Determine the (x, y) coordinate at the center of the cell enclosing the given text.  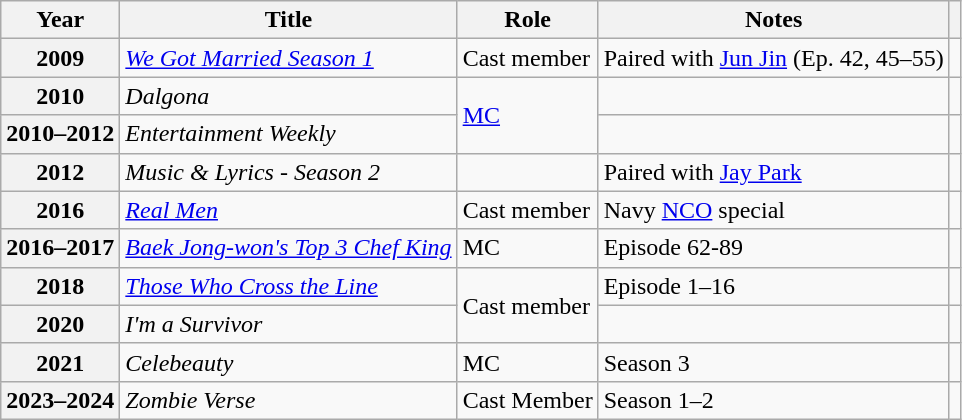
Dalgona (288, 96)
Role (528, 20)
Notes (774, 20)
2010–2012 (60, 134)
2016 (60, 210)
I'm a Survivor (288, 324)
2021 (60, 362)
Navy NCO special (774, 210)
Cast Member (528, 400)
Baek Jong-won's Top 3 Chef King (288, 248)
2018 (60, 286)
Title (288, 20)
2020 (60, 324)
Music & Lyrics - Season 2 (288, 172)
Year (60, 20)
Those Who Cross the Line (288, 286)
Real Men (288, 210)
Season 1–2 (774, 400)
We Got Married Season 1 (288, 58)
Episode 62-89 (774, 248)
2012 (60, 172)
2009 (60, 58)
2010 (60, 96)
Episode 1–16 (774, 286)
Zombie Verse (288, 400)
Paired with Jay Park (774, 172)
Celebeauty (288, 362)
Season 3 (774, 362)
2016–2017 (60, 248)
Entertainment Weekly (288, 134)
Paired with Jun Jin (Ep. 42, 45–55) (774, 58)
2023–2024 (60, 400)
